Return the [x, y] coordinate for the center point of the cell that contains the specified text.  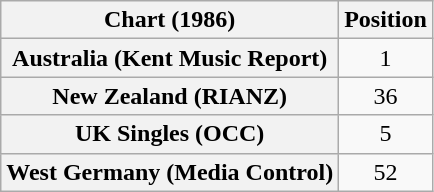
52 [386, 172]
Position [386, 20]
36 [386, 96]
1 [386, 58]
Chart (1986) [170, 20]
West Germany (Media Control) [170, 172]
5 [386, 134]
New Zealand (RIANZ) [170, 96]
UK Singles (OCC) [170, 134]
Australia (Kent Music Report) [170, 58]
